Locate the cell with the specified text and output its [x, y] center coordinate. 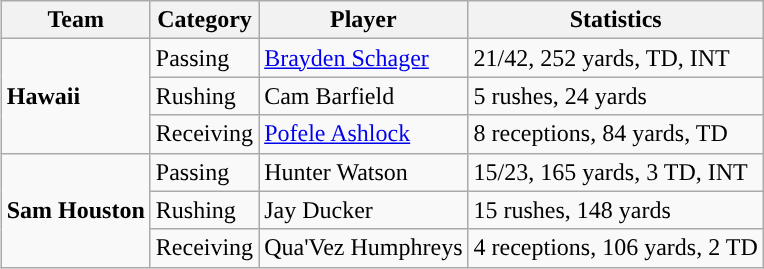
Category [204, 20]
Hawaii [76, 96]
15/23, 165 yards, 3 TD, INT [616, 172]
Hunter Watson [364, 172]
8 receptions, 84 yards, TD [616, 134]
Statistics [616, 20]
Cam Barfield [364, 96]
5 rushes, 24 yards [616, 96]
Pofele Ashlock [364, 134]
Qua'Vez Humphreys [364, 248]
Sam Houston [76, 210]
Team [76, 20]
4 receptions, 106 yards, 2 TD [616, 248]
Player [364, 20]
15 rushes, 148 yards [616, 210]
21/42, 252 yards, TD, INT [616, 58]
Brayden Schager [364, 58]
Jay Ducker [364, 210]
